Extract the [X, Y] coordinate from the center of the cell holding the provided text.  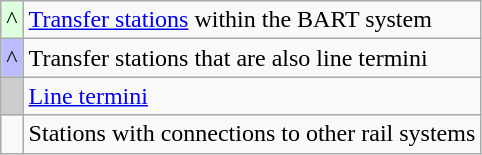
Transfer stations within the BART system [252, 20]
Line termini [252, 96]
Transfer stations that are also line termini [252, 58]
Stations with connections to other rail systems [252, 134]
